Locate the cell with the specified text and output its [X, Y] center coordinate. 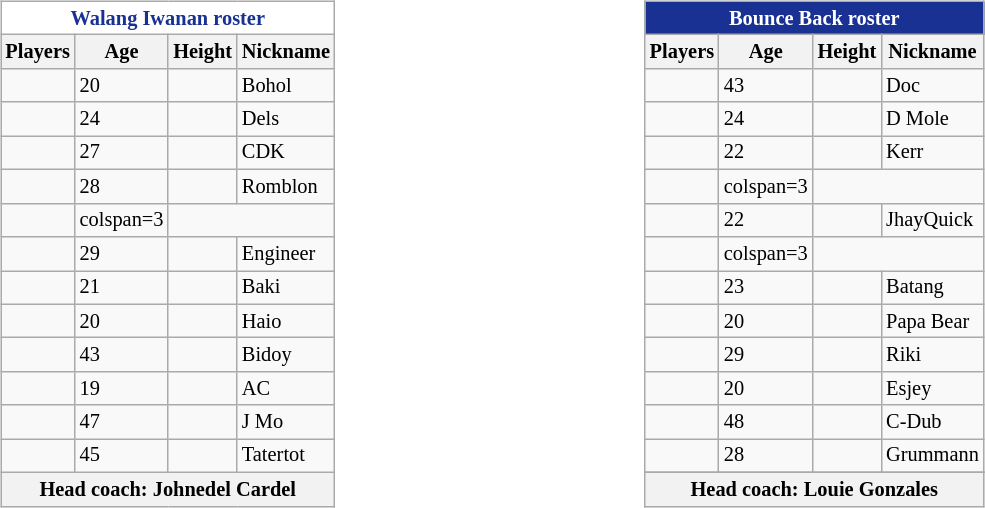
48 [766, 422]
Riki [932, 355]
Papa Bear [932, 321]
Doc [932, 86]
47 [122, 422]
Kerr [932, 153]
Batang [932, 287]
Baki [286, 287]
D Mole [932, 119]
Walang Iwanan roster [167, 18]
19 [122, 388]
Dels [286, 119]
Esjey [932, 388]
Bohol [286, 86]
Engineer [286, 254]
23 [766, 287]
AC [286, 388]
C-Dub [932, 422]
Head coach: Louie Gonzales [814, 489]
27 [122, 153]
Haio [286, 321]
45 [122, 456]
Grummann [932, 456]
Romblon [286, 187]
Tatertot [286, 456]
CDK [286, 153]
21 [122, 287]
JhayQuick [932, 220]
Bounce Back roster [814, 18]
Bidoy [286, 355]
J Mo [286, 422]
Head coach: Johnedel Cardel [167, 489]
